Find where the given text appears and provide that cell's center as (x, y) coordinate. 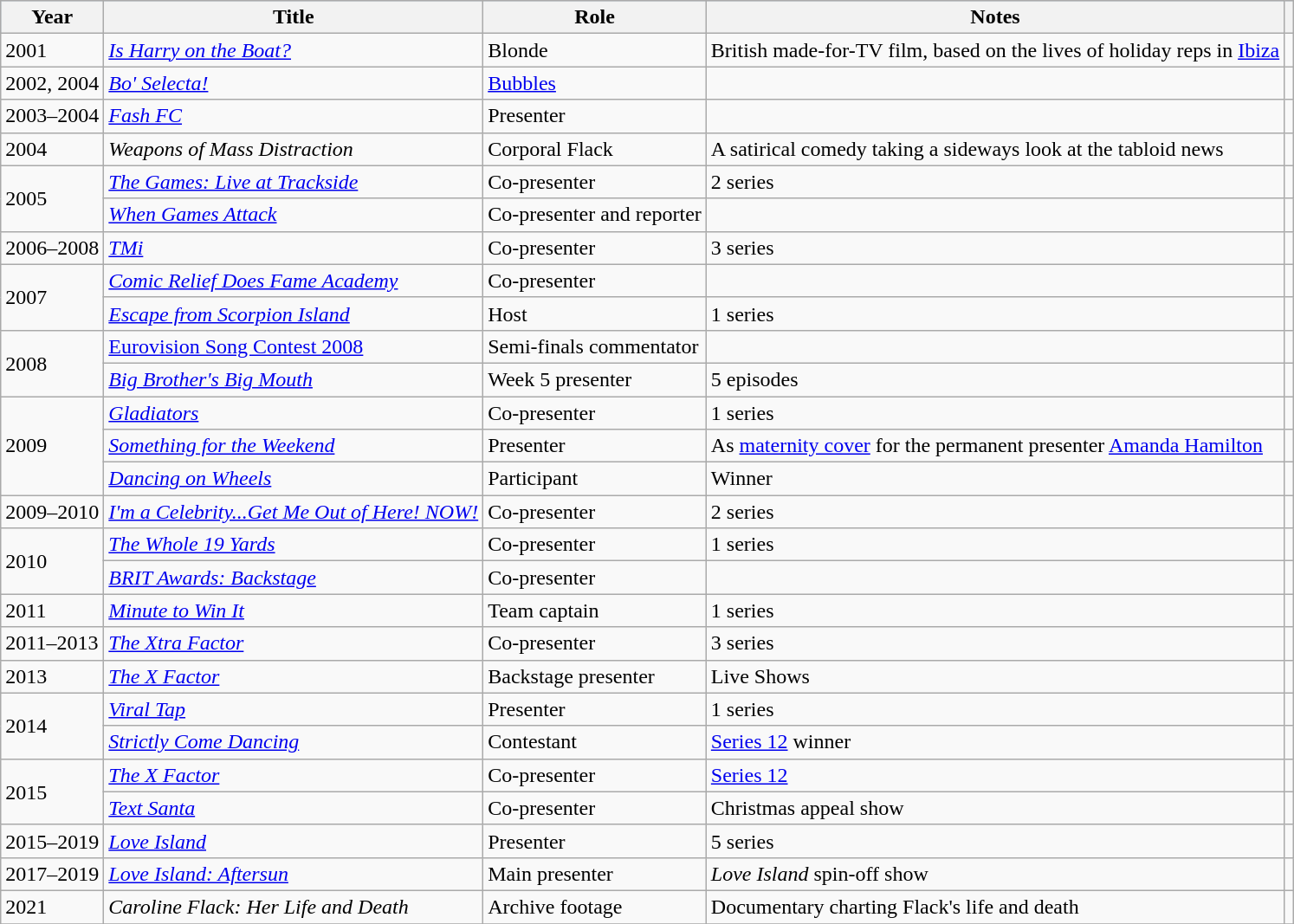
Comic Relief Does Fame Academy (294, 281)
2005 (52, 198)
Is Harry on the Boat? (294, 50)
Love Island: Aftersun (294, 874)
Eurovision Song Contest 2008 (294, 346)
Love Island spin-off show (994, 874)
2008 (52, 363)
Viral Tap (294, 709)
Documentary charting Flack's life and death (994, 907)
Winner (994, 479)
Christmas appeal show (994, 808)
Series 12 (994, 775)
A satirical comedy taking a sideways look at the tabloid news (994, 149)
Escape from Scorpion Island (294, 313)
When Games Attack (294, 215)
2021 (52, 907)
Week 5 presenter (595, 379)
Role (595, 17)
Contestant (595, 742)
2010 (52, 561)
Fash FC (294, 116)
2017–2019 (52, 874)
Main presenter (595, 874)
Big Brother's Big Mouth (294, 379)
Archive footage (595, 907)
Notes (994, 17)
2011–2013 (52, 643)
TMi (294, 248)
Strictly Come Dancing (294, 742)
I'm a Celebrity...Get Me Out of Here! NOW! (294, 512)
The Xtra Factor (294, 643)
Semi-finals commentator (595, 346)
Gladiators (294, 413)
Minute to Win It (294, 611)
Series 12 winner (994, 742)
Team captain (595, 611)
Corporal Flack (595, 149)
2004 (52, 149)
5 series (994, 841)
2013 (52, 676)
As maternity cover for the permanent presenter Amanda Hamilton (994, 446)
Love Island (294, 841)
2011 (52, 611)
The Games: Live at Trackside (294, 182)
2001 (52, 50)
BRIT Awards: Backstage (294, 578)
Bo' Selecta! (294, 83)
Blonde (595, 50)
Bubbles (595, 83)
Co-presenter and reporter (595, 215)
2007 (52, 297)
2015–2019 (52, 841)
Year (52, 17)
Live Shows (994, 676)
2014 (52, 726)
Weapons of Mass Distraction (294, 149)
2006–2008 (52, 248)
Backstage presenter (595, 676)
2015 (52, 792)
5 episodes (994, 379)
Caroline Flack: Her Life and Death (294, 907)
Something for the Weekend (294, 446)
Host (595, 313)
2003–2004 (52, 116)
2009–2010 (52, 512)
Dancing on Wheels (294, 479)
2009 (52, 446)
Text Santa (294, 808)
Title (294, 17)
Participant (595, 479)
British made-for-TV film, based on the lives of holiday reps in Ibiza (994, 50)
2002, 2004 (52, 83)
The Whole 19 Yards (294, 545)
